Extract the (x, y) coordinate from the center of the cell holding the provided text.  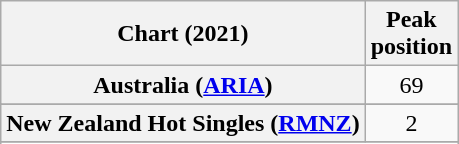
Chart (2021) (183, 34)
New Zealand Hot Singles (RMNZ) (183, 123)
Peakposition (411, 34)
69 (411, 85)
2 (411, 123)
Australia (ARIA) (183, 85)
